Find where the given text appears and provide that cell's center as [x, y] coordinate. 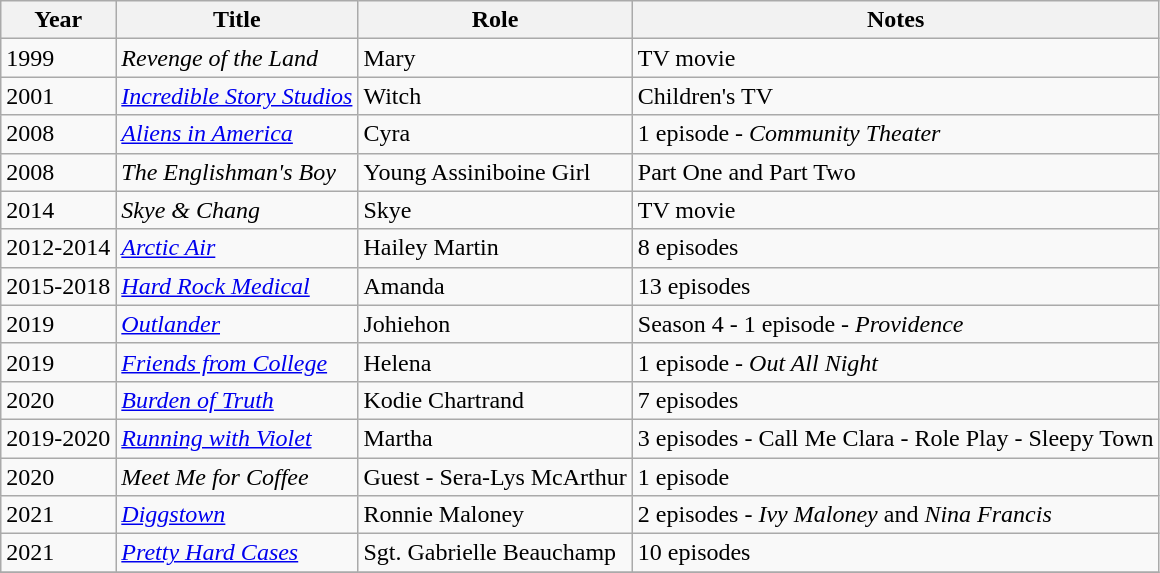
Hailey Martin [495, 248]
Amanda [495, 286]
Aliens in America [237, 134]
3 episodes - Call Me Clara - Role Play - Sleepy Town [896, 438]
1 episode [896, 477]
Title [237, 20]
Helena [495, 362]
Season 4 - 1 episode - Providence [896, 324]
Ronnie Maloney [495, 515]
Kodie Chartrand [495, 400]
1999 [58, 58]
Pretty Hard Cases [237, 553]
10 episodes [896, 553]
Meet Me for Coffee [237, 477]
Mary [495, 58]
Incredible Story Studios [237, 96]
Johiehon [495, 324]
1 episode - Community Theater [896, 134]
2012-2014 [58, 248]
Children's TV [896, 96]
Guest - Sera-Lys McArthur [495, 477]
Part One and Part Two [896, 172]
2001 [58, 96]
Skye & Chang [237, 210]
Role [495, 20]
13 episodes [896, 286]
Young Assiniboine Girl [495, 172]
2014 [58, 210]
Hard Rock Medical [237, 286]
Outlander [237, 324]
8 episodes [896, 248]
2019-2020 [58, 438]
Friends from College [237, 362]
Sgt. Gabrielle Beauchamp [495, 553]
Year [58, 20]
Martha [495, 438]
Skye [495, 210]
2015-2018 [58, 286]
Cyra [495, 134]
Arctic Air [237, 248]
1 episode - Out All Night [896, 362]
Revenge of the Land [237, 58]
Notes [896, 20]
Burden of Truth [237, 400]
Witch [495, 96]
The Englishman's Boy [237, 172]
7 episodes [896, 400]
Diggstown [237, 515]
2 episodes - Ivy Maloney and Nina Francis [896, 515]
Running with Violet [237, 438]
